Identify which cell holds the provided text, then report its (X, Y) central coordinate. 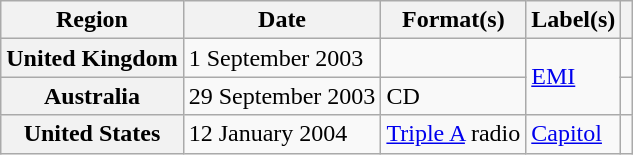
United States (92, 134)
Date (282, 20)
Triple A radio (454, 134)
29 September 2003 (282, 96)
Region (92, 20)
CD (454, 96)
12 January 2004 (282, 134)
Label(s) (574, 20)
EMI (574, 77)
Australia (92, 96)
1 September 2003 (282, 58)
United Kingdom (92, 58)
Capitol (574, 134)
Format(s) (454, 20)
